For the text-containing cell, return its midpoint in [x, y] coordinate format. 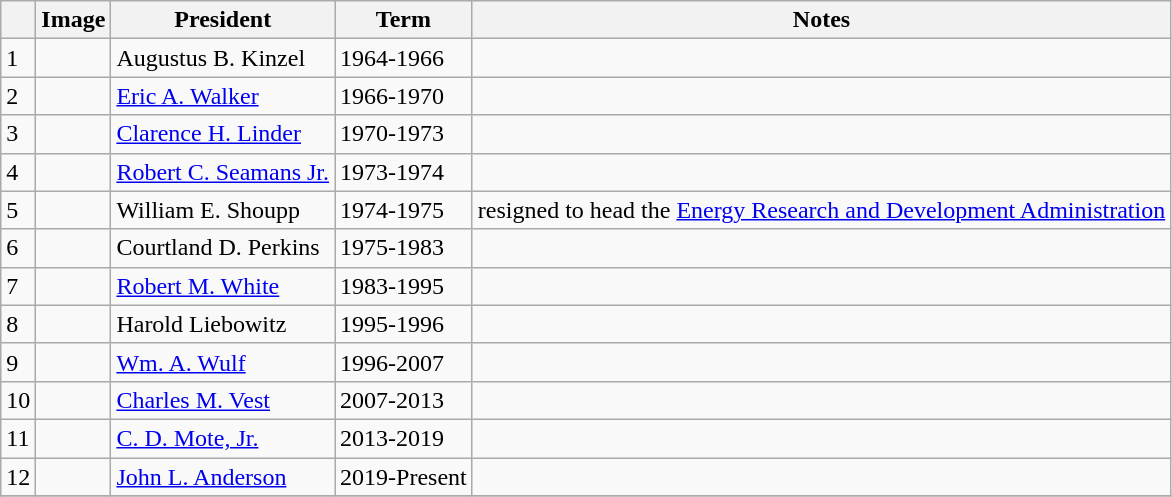
2019-Present [404, 477]
Harold Liebowitz [223, 324]
President [223, 20]
Image [74, 20]
Courtland D. Perkins [223, 248]
8 [18, 324]
Term [404, 20]
1995-1996 [404, 324]
Clarence H. Linder [223, 134]
William E. Shoupp [223, 210]
Charles M. Vest [223, 400]
2007-2013 [404, 400]
Eric A. Walker [223, 96]
2013-2019 [404, 438]
2 [18, 96]
Augustus B. Kinzel [223, 58]
C. D. Mote, Jr. [223, 438]
1983-1995 [404, 286]
1 [18, 58]
12 [18, 477]
4 [18, 172]
1966-1970 [404, 96]
11 [18, 438]
1970-1973 [404, 134]
1974-1975 [404, 210]
3 [18, 134]
5 [18, 210]
1975-1983 [404, 248]
1973-1974 [404, 172]
resigned to head the Energy Research and Development Administration [821, 210]
6 [18, 248]
9 [18, 362]
Wm. A. Wulf [223, 362]
John L. Anderson [223, 477]
Robert C. Seamans Jr. [223, 172]
10 [18, 400]
1964-1966 [404, 58]
7 [18, 286]
Notes [821, 20]
1996-2007 [404, 362]
Robert M. White [223, 286]
